Pinpoint the cell where the given text exists, returning its (x, y) midpoint coordinate. 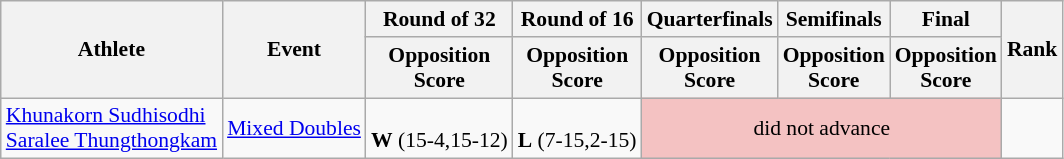
Event (294, 50)
Rank (1032, 50)
did not advance (822, 128)
Khunakorn SudhisodhiSaralee Thungthongkam (112, 128)
Round of 32 (440, 19)
W (15-4,15-12) (440, 128)
Mixed Doubles (294, 128)
Athlete (112, 50)
Semifinals (834, 19)
L (7-15,2-15) (578, 128)
Final (946, 19)
Round of 16 (578, 19)
Quarterfinals (710, 19)
